Identify which cell holds the provided text, then report its (X, Y) central coordinate. 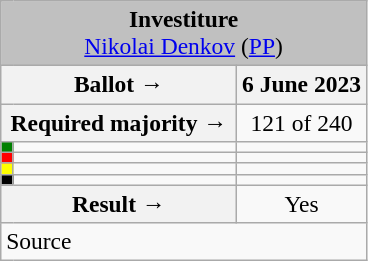
Ballot → (119, 84)
InvestitureNikolai Denkov (PP) (184, 32)
Result → (119, 204)
6 June 2023 (302, 84)
121 of 240 (302, 122)
Yes (302, 204)
Source (184, 241)
Required majority → (119, 122)
